Return the (X, Y) coordinate for the center point of the cell that contains the specified text.  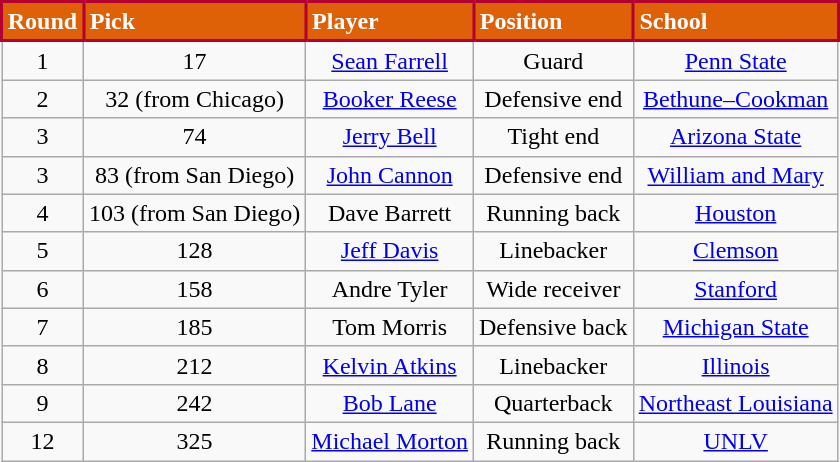
Andre Tyler (390, 289)
325 (194, 441)
Dave Barrett (390, 213)
8 (43, 365)
7 (43, 327)
212 (194, 365)
Defensive back (553, 327)
Northeast Louisiana (736, 403)
Kelvin Atkins (390, 365)
1 (43, 60)
Bob Lane (390, 403)
Stanford (736, 289)
Player (390, 22)
John Cannon (390, 175)
Wide receiver (553, 289)
32 (from Chicago) (194, 99)
103 (from San Diego) (194, 213)
2 (43, 99)
17 (194, 60)
Pick (194, 22)
Clemson (736, 251)
242 (194, 403)
UNLV (736, 441)
Houston (736, 213)
Quarterback (553, 403)
School (736, 22)
12 (43, 441)
Bethune–Cookman (736, 99)
158 (194, 289)
5 (43, 251)
74 (194, 137)
Booker Reese (390, 99)
Guard (553, 60)
Michigan State (736, 327)
Jerry Bell (390, 137)
83 (from San Diego) (194, 175)
Position (553, 22)
Penn State (736, 60)
185 (194, 327)
Arizona State (736, 137)
128 (194, 251)
9 (43, 403)
Illinois (736, 365)
Tom Morris (390, 327)
Round (43, 22)
6 (43, 289)
4 (43, 213)
Tight end (553, 137)
Sean Farrell (390, 60)
Michael Morton (390, 441)
William and Mary (736, 175)
Jeff Davis (390, 251)
